Detect which cell encompasses the target text, then output its [X, Y] center coordinate. 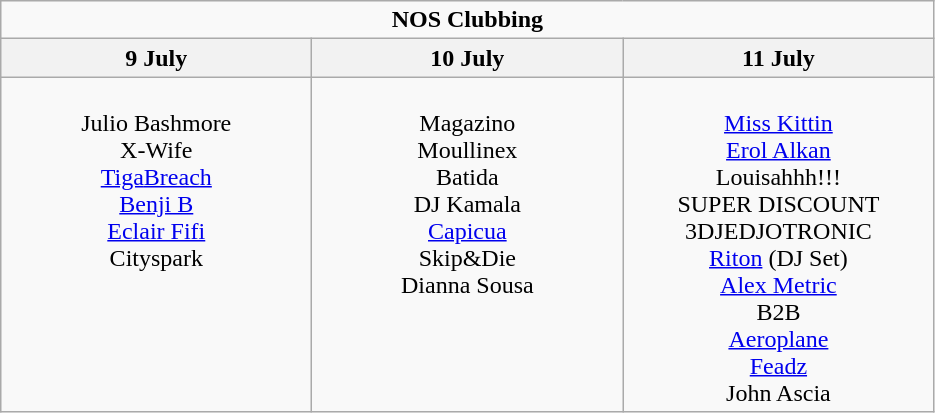
Julio BashmoreX-WifeTigaBreachBenji BEclair FifiCityspark [156, 244]
11 July [778, 58]
MagazinoMoullinexBatidaDJ KamalaCapicuaSkip&DieDianna Sousa [468, 244]
Miss KittinErol AlkanLouisahhh!!!SUPER DISCOUNT 3DJEDJOTRONICRiton (DJ Set)Alex MetricB2BAeroplaneFeadzJohn Ascia [778, 244]
9 July [156, 58]
NOS Clubbing [468, 20]
10 July [468, 58]
